Pinpoint the cell where the given text exists, returning its [X, Y] midpoint coordinate. 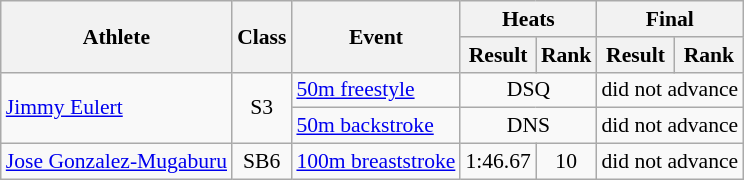
Final [670, 19]
SB6 [262, 162]
Heats [528, 19]
100m breaststroke [376, 162]
Jimmy Eulert [116, 108]
50m backstroke [376, 126]
Class [262, 36]
DNS [528, 126]
10 [566, 162]
Jose Gonzalez-Mugaburu [116, 162]
Athlete [116, 36]
Event [376, 36]
50m freestyle [376, 90]
DSQ [528, 90]
1:46.67 [498, 162]
S3 [262, 108]
